Output the [X, Y] coordinate of the center of the cell containing the given text.  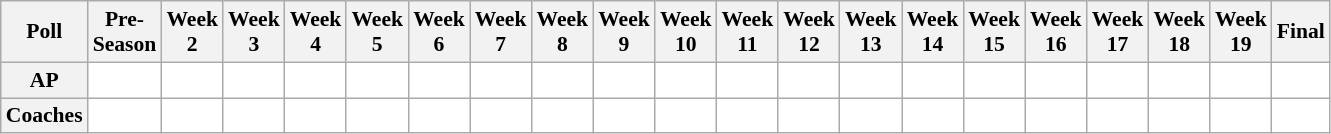
Week16 [1056, 32]
Week11 [748, 32]
Week7 [501, 32]
Poll [44, 32]
Week18 [1179, 32]
Week17 [1118, 32]
Week2 [192, 32]
Coaches [44, 116]
Week14 [933, 32]
Week13 [871, 32]
Week5 [377, 32]
AP [44, 80]
Week10 [686, 32]
Final [1301, 32]
Week3 [254, 32]
Week8 [562, 32]
Week15 [994, 32]
Week19 [1241, 32]
Week12 [809, 32]
Week9 [624, 32]
Pre-Season [125, 32]
Week6 [439, 32]
Week4 [316, 32]
